Locate the cell with the specified text and output its (x, y) center coordinate. 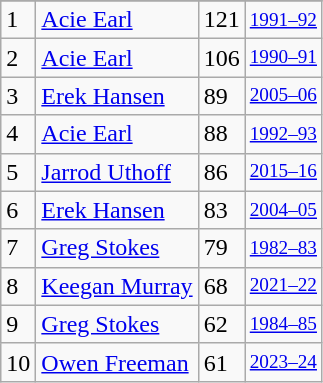
6 (18, 210)
9 (18, 324)
5 (18, 172)
62 (222, 324)
1982–83 (283, 248)
83 (222, 210)
10 (18, 362)
106 (222, 58)
2021–22 (283, 286)
1990–91 (283, 58)
61 (222, 362)
2005–06 (283, 96)
88 (222, 134)
Keegan Murray (117, 286)
89 (222, 96)
2 (18, 58)
8 (18, 286)
2004–05 (283, 210)
4 (18, 134)
Owen Freeman (117, 362)
79 (222, 248)
86 (222, 172)
68 (222, 286)
121 (222, 20)
1 (18, 20)
7 (18, 248)
1992–93 (283, 134)
2023–24 (283, 362)
1991–92 (283, 20)
3 (18, 96)
2015–16 (283, 172)
1984–85 (283, 324)
Jarrod Uthoff (117, 172)
